For the text-containing cell, return its midpoint in (X, Y) coordinate format. 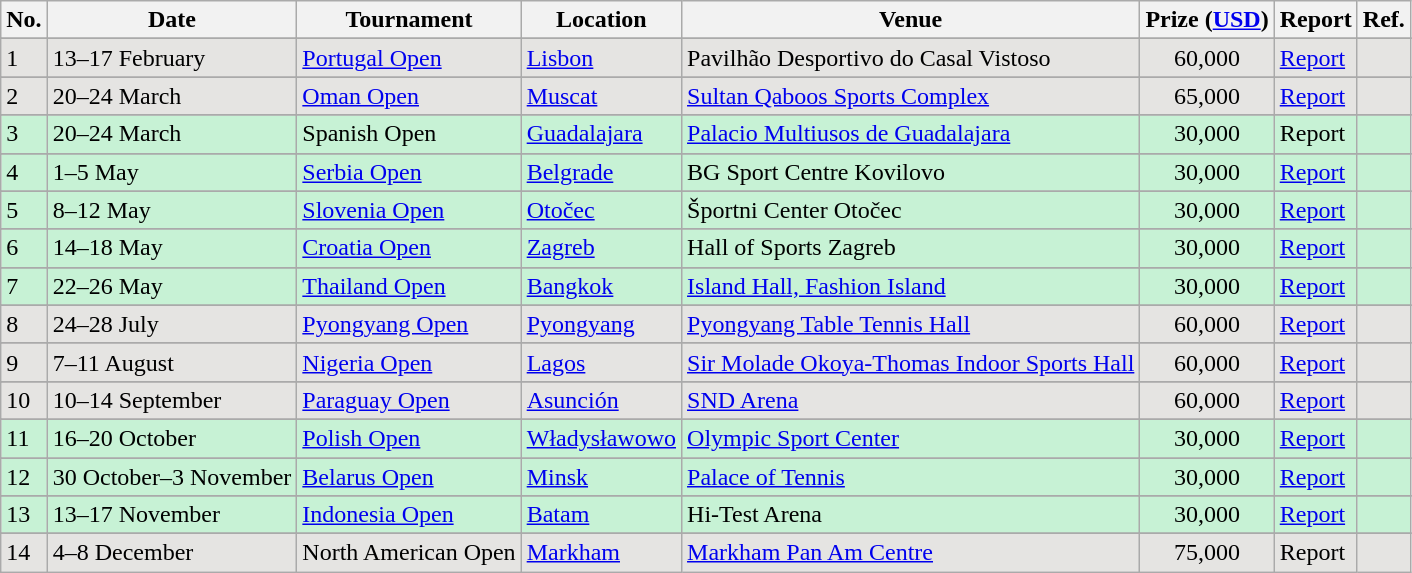
Hi-Test Arena (911, 515)
12 (24, 477)
Pyongyang (601, 324)
Władysławowo (601, 438)
9 (24, 362)
11 (24, 438)
65,000 (1207, 96)
13 (24, 515)
22–26 May (172, 286)
Belarus Open (409, 477)
Belgrade (601, 172)
Slovenia Open (409, 210)
4–8 December (172, 553)
13–17 February (172, 58)
14–18 May (172, 248)
7–11 August (172, 362)
13–17 November (172, 515)
Polish Open (409, 438)
Palace of Tennis (911, 477)
Indonesia Open (409, 515)
Oman Open (409, 96)
Ref. (1384, 20)
6 (24, 248)
2 (24, 96)
Tournament (409, 20)
3 (24, 134)
Batam (601, 515)
Lagos (601, 362)
Asunción (601, 400)
Croatia Open (409, 248)
Markham (601, 553)
Otočec (601, 210)
30 October–3 November (172, 477)
Prize (USD) (1207, 20)
Date (172, 20)
Palacio Multiusos de Guadalajara (911, 134)
Markham Pan Am Centre (911, 553)
Olympic Sport Center (911, 438)
Sultan Qaboos Sports Complex (911, 96)
1 (24, 58)
Nigeria Open (409, 362)
5 (24, 210)
Thailand Open (409, 286)
Pyongyang Table Tennis Hall (911, 324)
No. (24, 20)
Guadalajara (601, 134)
Muscat (601, 96)
Zagreb (601, 248)
Spanish Open (409, 134)
1–5 May (172, 172)
BG Sport Centre Kovilovo (911, 172)
16–20 October (172, 438)
Island Hall, Fashion Island (911, 286)
Paraguay Open (409, 400)
14 (24, 553)
8–12 May (172, 210)
Sir Molade Okoya-Thomas Indoor Sports Hall (911, 362)
Minsk (601, 477)
10 (24, 400)
Lisbon (601, 58)
8 (24, 324)
75,000 (1207, 553)
Location (601, 20)
Hall of Sports Zagreb (911, 248)
Venue (911, 20)
Portugal Open (409, 58)
Pyongyang Open (409, 324)
10–14 September (172, 400)
Pavilhão Desportivo do Casal Vistoso (911, 58)
North American Open (409, 553)
Serbia Open (409, 172)
SND Arena (911, 400)
24–28 July (172, 324)
7 (24, 286)
Bangkok (601, 286)
Športni Center Otočec (911, 210)
4 (24, 172)
